Extract the [x, y] coordinate from the center of the cell holding the provided text.  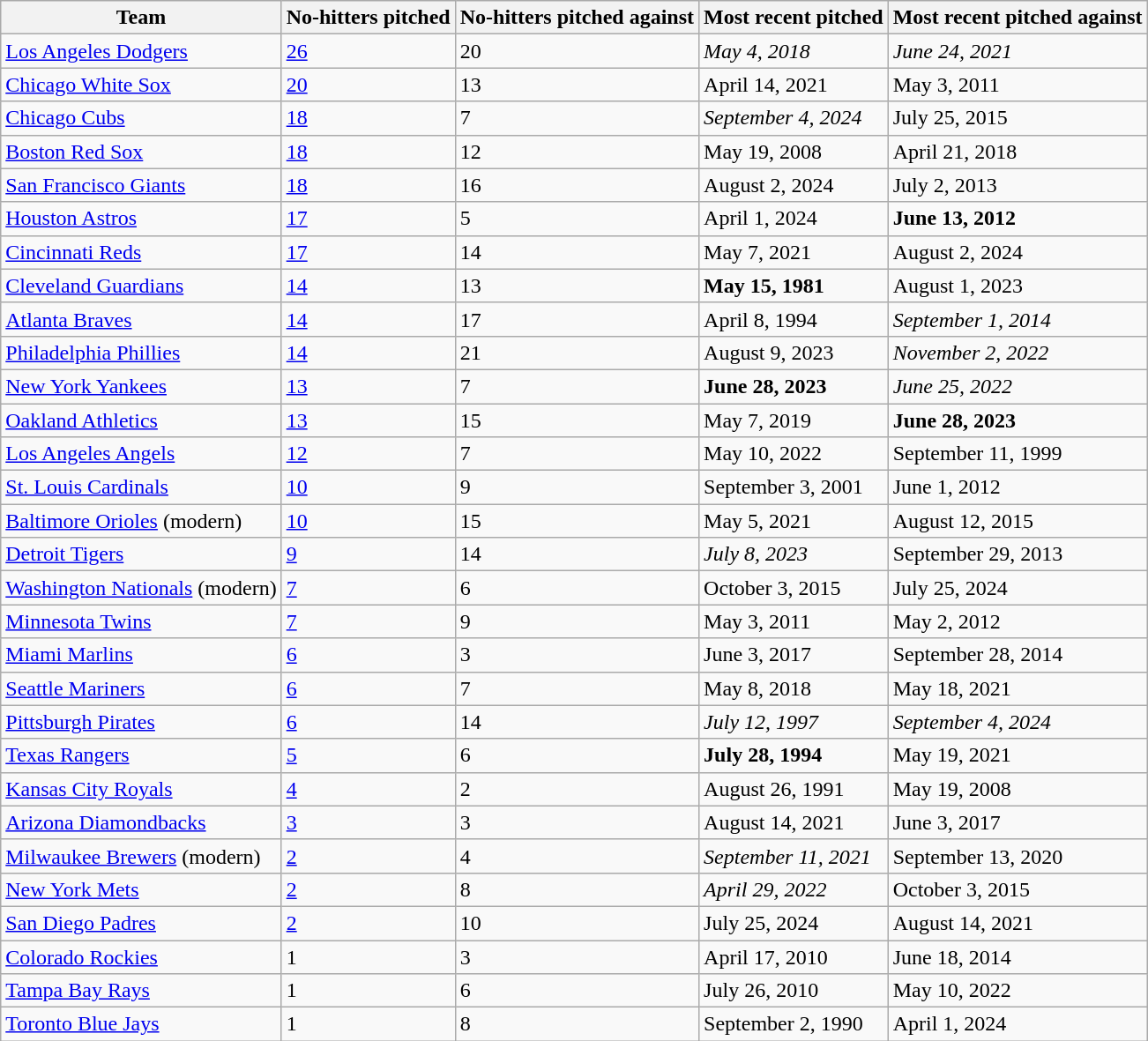
September 11, 2021 [794, 856]
Miami Marlins [141, 655]
Arizona Diamondbacks [141, 822]
May 2, 2012 [1018, 621]
May 19, 2021 [1018, 755]
Kansas City Royals [141, 789]
September 1, 2014 [1018, 319]
June 18, 2014 [1018, 956]
September 2, 1990 [794, 1024]
May 7, 2019 [794, 420]
Pittsburgh Pirates [141, 722]
November 2, 2022 [1018, 353]
July 2, 2013 [1018, 185]
Cleveland Guardians [141, 286]
Houston Astros [141, 219]
21 [577, 353]
May 8, 2018 [794, 688]
Washington Nationals (modern) [141, 588]
Detroit Tigers [141, 554]
August 26, 1991 [794, 789]
July 26, 2010 [794, 991]
June 1, 2012 [1018, 487]
Team [141, 18]
Texas Rangers [141, 755]
April 14, 2021 [794, 85]
Minnesota Twins [141, 621]
Los Angeles Dodgers [141, 51]
July 12, 1997 [794, 722]
September 13, 2020 [1018, 856]
September 29, 2013 [1018, 554]
Most recent pitched against [1018, 18]
August 1, 2023 [1018, 286]
16 [577, 185]
New York Mets [141, 889]
No-hitters pitched [369, 18]
Philadelphia Phillies [141, 353]
Seattle Mariners [141, 688]
April 29, 2022 [794, 889]
Oakland Athletics [141, 420]
May 5, 2021 [794, 521]
New York Yankees [141, 386]
May 7, 2021 [794, 252]
Tampa Bay Rays [141, 991]
Chicago White Sox [141, 85]
July 28, 1994 [794, 755]
Most recent pitched [794, 18]
Colorado Rockies [141, 956]
St. Louis Cardinals [141, 487]
May 15, 1981 [794, 286]
September 28, 2014 [1018, 655]
Boston Red Sox [141, 152]
April 8, 1994 [794, 319]
May 18, 2021 [1018, 688]
26 [369, 51]
Baltimore Orioles (modern) [141, 521]
Cincinnati Reds [141, 252]
August 12, 2015 [1018, 521]
Los Angeles Angels [141, 454]
Atlanta Braves [141, 319]
San Diego Padres [141, 923]
September 3, 2001 [794, 487]
September 11, 1999 [1018, 454]
July 25, 2015 [1018, 118]
San Francisco Giants [141, 185]
No-hitters pitched against [577, 18]
June 25, 2022 [1018, 386]
April 21, 2018 [1018, 152]
July 8, 2023 [794, 554]
August 9, 2023 [794, 353]
Chicago Cubs [141, 118]
May 4, 2018 [794, 51]
June 13, 2012 [1018, 219]
Milwaukee Brewers (modern) [141, 856]
April 17, 2010 [794, 956]
Toronto Blue Jays [141, 1024]
June 24, 2021 [1018, 51]
